Capture the cell that displays the provided text and extract its (x, y) central coordinate. 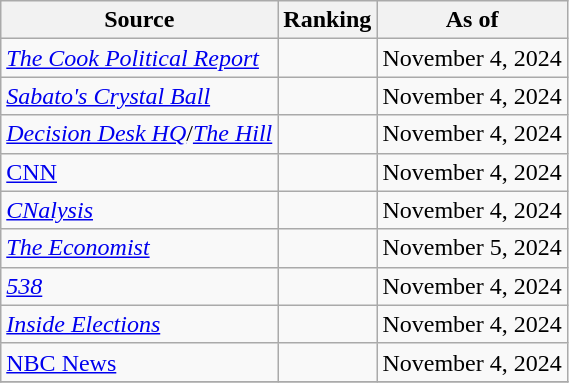
Inside Elections (140, 324)
CNalysis (140, 210)
Source (140, 20)
538 (140, 286)
Decision Desk HQ/The Hill (140, 134)
Ranking (328, 20)
Sabato's Crystal Ball (140, 96)
The Cook Political Report (140, 58)
CNN (140, 172)
The Economist (140, 248)
November 5, 2024 (472, 248)
NBC News (140, 362)
As of (472, 20)
